From the cell containing the given text, extract its center point as (x, y) coordinate. 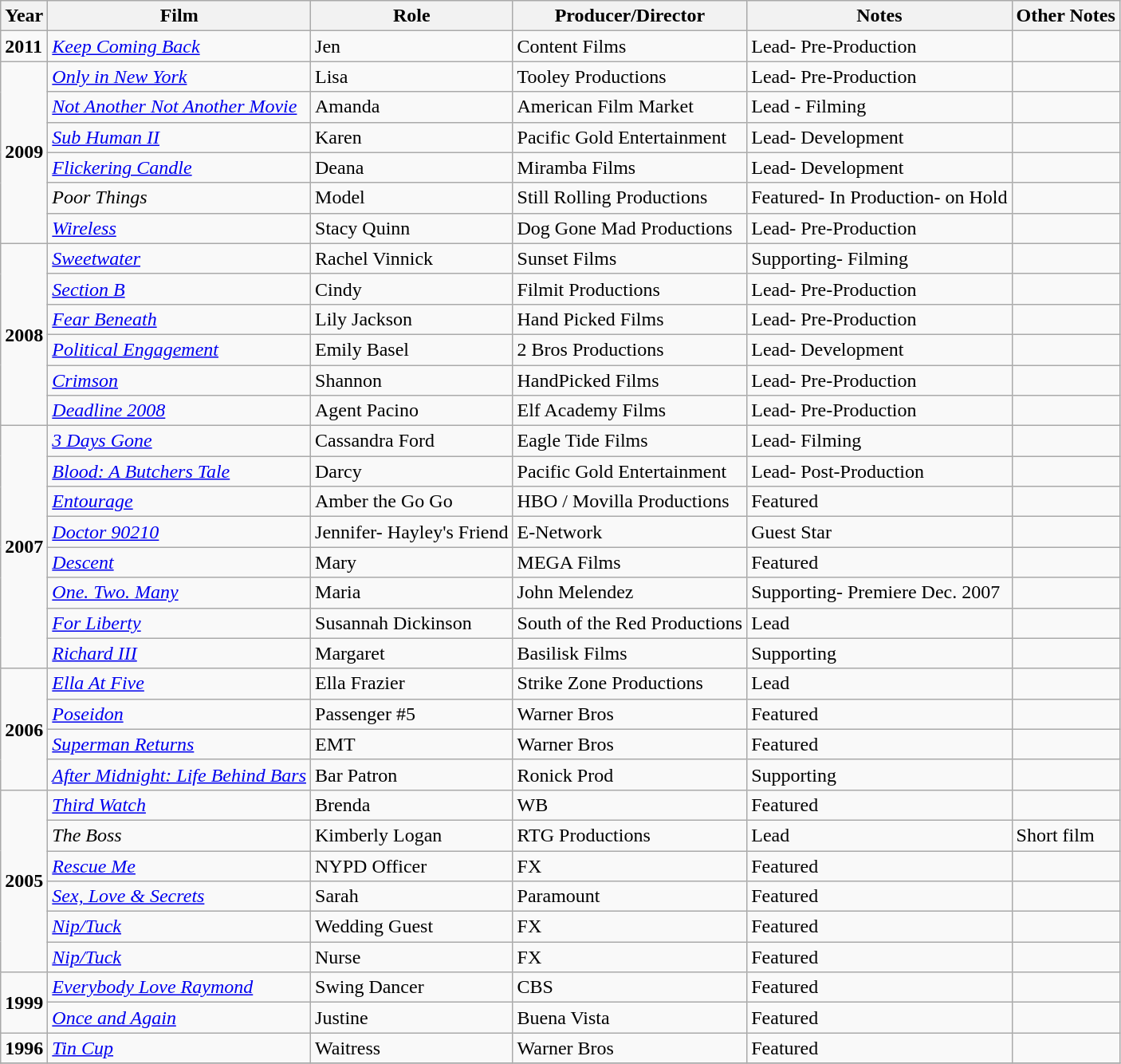
Agent Pacino (412, 411)
Lead- Filming (879, 441)
Still Rolling Productions (630, 198)
Sex, Love & Secrets (179, 897)
Ella At Five (179, 684)
Deana (412, 167)
Jen (412, 46)
1999 (24, 1003)
Dog Gone Mad Productions (630, 228)
Keep Coming Back (179, 46)
Supporting- Filming (879, 258)
HBO / Movilla Productions (630, 502)
Kimberly Logan (412, 835)
Paramount (630, 897)
Bar Patron (412, 774)
Hand Picked Films (630, 319)
Cassandra Ford (412, 441)
Guest Star (879, 532)
Richard III (179, 653)
Rescue Me (179, 865)
Only in New York (179, 77)
Section B (179, 289)
MEGA Films (630, 562)
Everybody Love Raymond (179, 987)
Margaret (412, 653)
Lisa (412, 77)
Elf Academy Films (630, 411)
2008 (24, 334)
Lead - Filming (879, 107)
Mary (412, 562)
NYPD Officer (412, 865)
Strike Zone Productions (630, 684)
Emily Basel (412, 349)
CBS (630, 987)
Waitress (412, 1048)
2005 (24, 881)
Entourage (179, 502)
Lily Jackson (412, 319)
Miramba Films (630, 167)
American Film Market (630, 107)
Year (24, 16)
Swing Dancer (412, 987)
After Midnight: Life Behind Bars (179, 774)
The Boss (179, 835)
Not Another Not Another Movie (179, 107)
Wireless (179, 228)
Descent (179, 562)
HandPicked Films (630, 380)
Short film (1065, 835)
Tooley Productions (630, 77)
Other Notes (1065, 16)
Maria (412, 593)
Fear Beneath (179, 319)
E-Network (630, 532)
Political Engagement (179, 349)
One. Two. Many (179, 593)
Ella Frazier (412, 684)
2 Bros Productions (630, 349)
Shannon (412, 380)
Justine (412, 1018)
Amanda (412, 107)
Sub Human II (179, 137)
Poseidon (179, 714)
Once and Again (179, 1018)
Third Watch (179, 805)
Deadline 2008 (179, 411)
Karen (412, 137)
Model (412, 198)
EMT (412, 744)
Producer/Director (630, 16)
RTG Productions (630, 835)
Jennifer- Hayley's Friend (412, 532)
Doctor 90210 (179, 532)
Blood: A Butchers Tale (179, 471)
Basilisk Films (630, 653)
Role (412, 16)
Eagle Tide Films (630, 441)
Film (179, 16)
Wedding Guest (412, 927)
Notes (879, 16)
South of the Red Productions (630, 623)
Supporting- Premiere Dec. 2007 (879, 593)
Ronick Prod (630, 774)
Tin Cup (179, 1048)
2007 (24, 547)
Passenger #5 (412, 714)
Darcy (412, 471)
2006 (24, 729)
Rachel Vinnick (412, 258)
Superman Returns (179, 744)
Brenda (412, 805)
Filmit Productions (630, 289)
Poor Things (179, 198)
3 Days Gone (179, 441)
Nurse (412, 957)
Sarah (412, 897)
Sweetwater (179, 258)
WB (630, 805)
2009 (24, 152)
John Melendez (630, 593)
Sunset Films (630, 258)
Cindy (412, 289)
Content Films (630, 46)
Featured- In Production- on Hold (879, 198)
Susannah Dickinson (412, 623)
Lead- Post-Production (879, 471)
1996 (24, 1048)
Crimson (179, 380)
Stacy Quinn (412, 228)
For Liberty (179, 623)
Amber the Go Go (412, 502)
2011 (24, 46)
Flickering Candle (179, 167)
Buena Vista (630, 1018)
